Identify which cell holds the provided text, then report its [x, y] central coordinate. 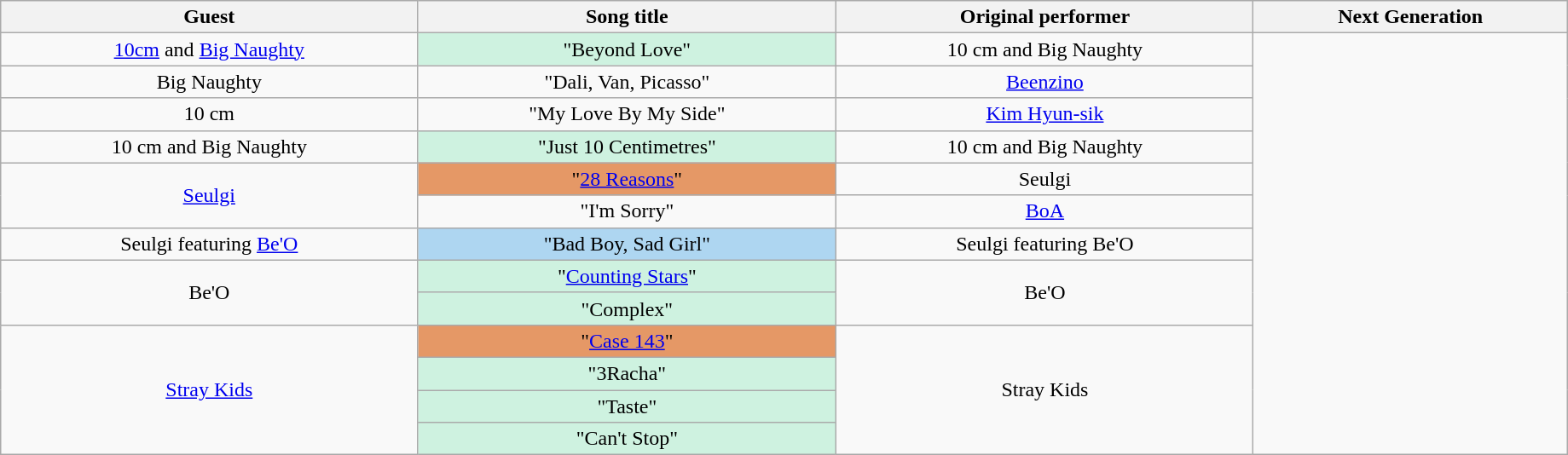
"Case 143" [628, 341]
"My Love By My Side" [628, 114]
"28 Reasons" [628, 179]
"I'm Sorry" [628, 211]
"3Racha" [628, 373]
"Counting Stars" [628, 276]
Big Naughty [210, 82]
10 cm [210, 114]
10cm and Big Naughty [210, 49]
"Complex" [628, 308]
"Dali, Van, Picasso" [628, 82]
Guest [210, 17]
"Bad Boy, Sad Girl" [628, 244]
"Just 10 Centimetres" [628, 147]
Beenzino [1045, 82]
Next Generation [1410, 17]
BoA [1045, 211]
"Taste" [628, 406]
Original performer [1045, 17]
Kim Hyun-sik [1045, 114]
"Can't Stop" [628, 439]
Song title [628, 17]
"Beyond Love" [628, 49]
